Scan for the cell matching the given text and deliver its [x, y] coordinate at center. 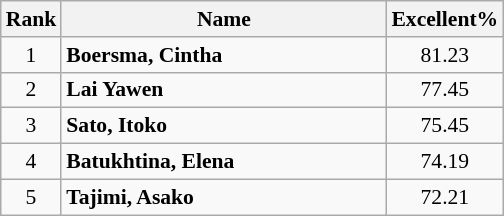
1 [32, 54]
Sato, Itoko [224, 126]
75.45 [444, 126]
72.21 [444, 197]
77.45 [444, 90]
3 [32, 126]
Lai Yawen [224, 90]
2 [32, 90]
4 [32, 161]
Name [224, 19]
Rank [32, 19]
81.23 [444, 54]
Tajimi, Asako [224, 197]
Boersma, Cintha [224, 54]
Batukhtina, Elena [224, 161]
74.19 [444, 161]
5 [32, 197]
Excellent% [444, 19]
